Extract the [X, Y] coordinate from the center of the cell holding the provided text.  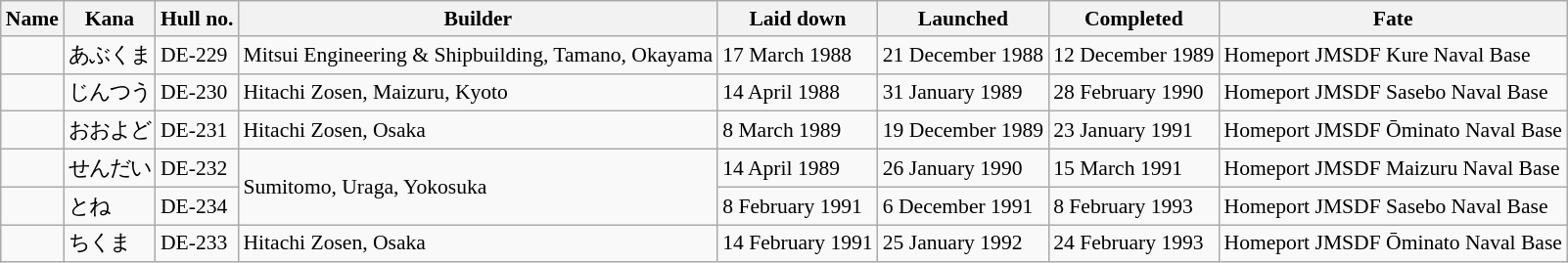
DE-230 [198, 92]
DE-233 [198, 244]
DE-234 [198, 205]
Mitsui Engineering & Shipbuilding, Tamano, Okayama [478, 55]
Launched [963, 19]
24 February 1993 [1133, 244]
Homeport JMSDF Kure Naval Base [1392, 55]
Name [32, 19]
8 March 1989 [798, 131]
Hitachi Zosen, Maizuru, Kyoto [478, 92]
Homeport JMSDF Maizuru Naval Base [1392, 168]
17 March 1988 [798, 55]
15 March 1991 [1133, 168]
8 February 1993 [1133, 205]
28 February 1990 [1133, 92]
Fate [1392, 19]
とね [110, 205]
Hull no. [198, 19]
21 December 1988 [963, 55]
DE-231 [198, 131]
おおよど [110, 131]
あぶくま [110, 55]
23 January 1991 [1133, 131]
26 January 1990 [963, 168]
せんだい [110, 168]
DE-229 [198, 55]
Builder [478, 19]
ちくま [110, 244]
14 April 1989 [798, 168]
DE-232 [198, 168]
Sumitomo, Uraga, Yokosuka [478, 188]
19 December 1989 [963, 131]
25 January 1992 [963, 244]
Completed [1133, 19]
Laid down [798, 19]
8 February 1991 [798, 205]
14 April 1988 [798, 92]
Kana [110, 19]
12 December 1989 [1133, 55]
31 January 1989 [963, 92]
じんつう [110, 92]
6 December 1991 [963, 205]
14 February 1991 [798, 244]
